Find where the given text appears and provide that cell's center as (x, y) coordinate. 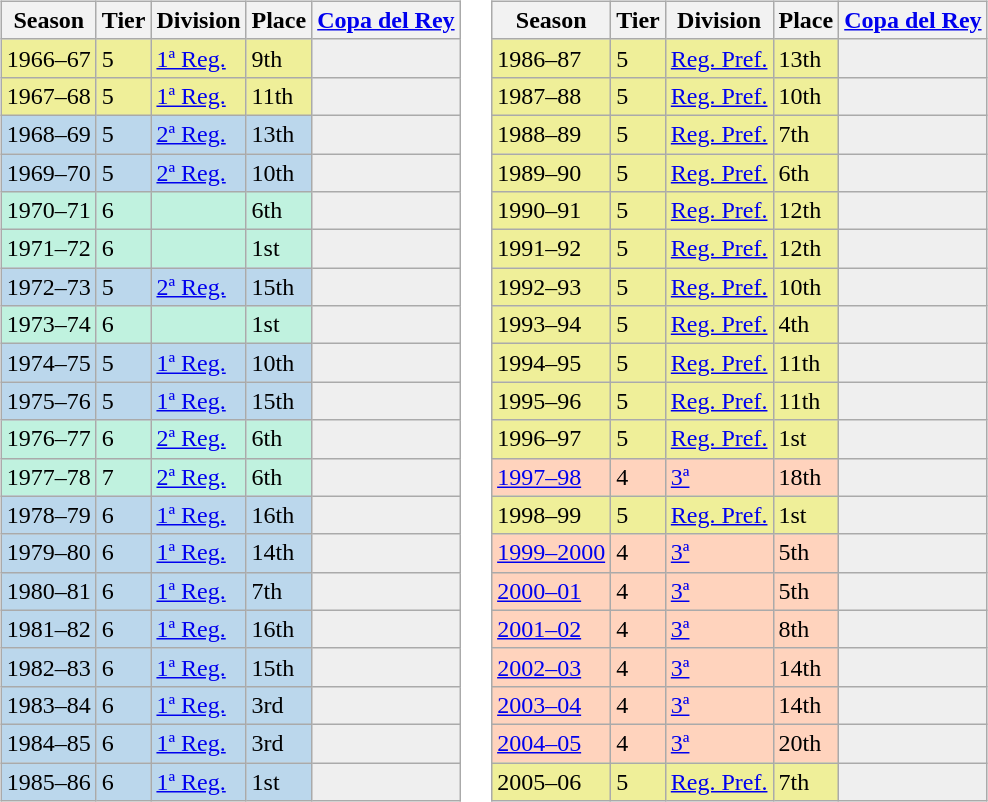
1978–79 (48, 515)
1971–72 (48, 249)
1976–77 (48, 439)
1995–96 (552, 401)
2004–05 (552, 743)
1973–74 (48, 325)
1999–2000 (552, 553)
2001–02 (552, 629)
1966–67 (48, 58)
2003–04 (552, 705)
1993–94 (552, 325)
1984–85 (48, 743)
1986–87 (552, 58)
2000–01 (552, 591)
1983–84 (48, 705)
20th (806, 743)
1979–80 (48, 553)
2005–06 (552, 781)
1982–83 (48, 667)
1997–98 (552, 477)
1981–82 (48, 629)
1970–71 (48, 211)
1991–92 (552, 249)
1998–99 (552, 515)
1996–97 (552, 439)
8th (806, 629)
1987–88 (552, 96)
1967–68 (48, 96)
1975–76 (48, 401)
9th (279, 58)
1989–90 (552, 173)
1992–93 (552, 287)
1988–89 (552, 134)
1980–81 (48, 591)
1969–70 (48, 173)
18th (806, 477)
4th (806, 325)
7 (124, 477)
1994–95 (552, 363)
2002–03 (552, 667)
1977–78 (48, 477)
1985–86 (48, 781)
1974–75 (48, 363)
1968–69 (48, 134)
1972–73 (48, 287)
1990–91 (552, 211)
